Locate the cell with the specified text and output its [X, Y] center coordinate. 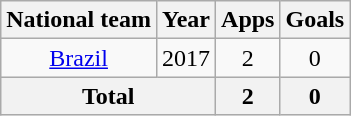
Year [186, 20]
Apps [248, 20]
Goals [315, 20]
2017 [186, 58]
Total [108, 96]
Brazil [79, 58]
National team [79, 20]
